From the cell containing the given text, extract its center point as (X, Y) coordinate. 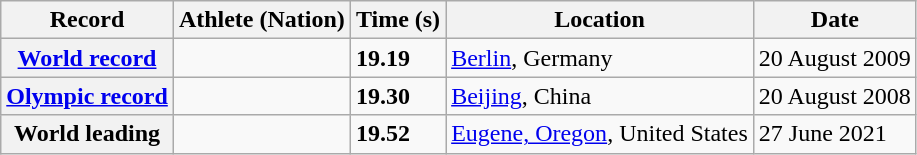
Athlete (Nation) (262, 20)
Beijing, China (600, 96)
Olympic record (88, 96)
Location (600, 20)
World record (88, 58)
20 August 2008 (834, 96)
Record (88, 20)
19.30 (398, 96)
20 August 2009 (834, 58)
Time (s) (398, 20)
World leading (88, 134)
Berlin, Germany (600, 58)
Eugene, Oregon, United States (600, 134)
27 June 2021 (834, 134)
Date (834, 20)
19.52 (398, 134)
19.19 (398, 58)
